Return (x, y) of the center of cell containing provided text 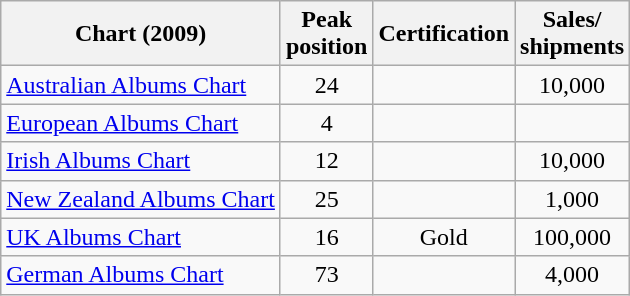
24 (326, 85)
100,000 (572, 237)
1,000 (572, 199)
Sales/shipments (572, 34)
73 (326, 275)
German Albums Chart (141, 275)
Gold (444, 237)
Irish Albums Chart (141, 161)
4 (326, 123)
New Zealand Albums Chart (141, 199)
Certification (444, 34)
Australian Albums Chart (141, 85)
Chart (2009) (141, 34)
European Albums Chart (141, 123)
Peakposition (326, 34)
25 (326, 199)
UK Albums Chart (141, 237)
16 (326, 237)
12 (326, 161)
4,000 (572, 275)
